Capture the cell that displays the provided text and extract its [x, y] central coordinate. 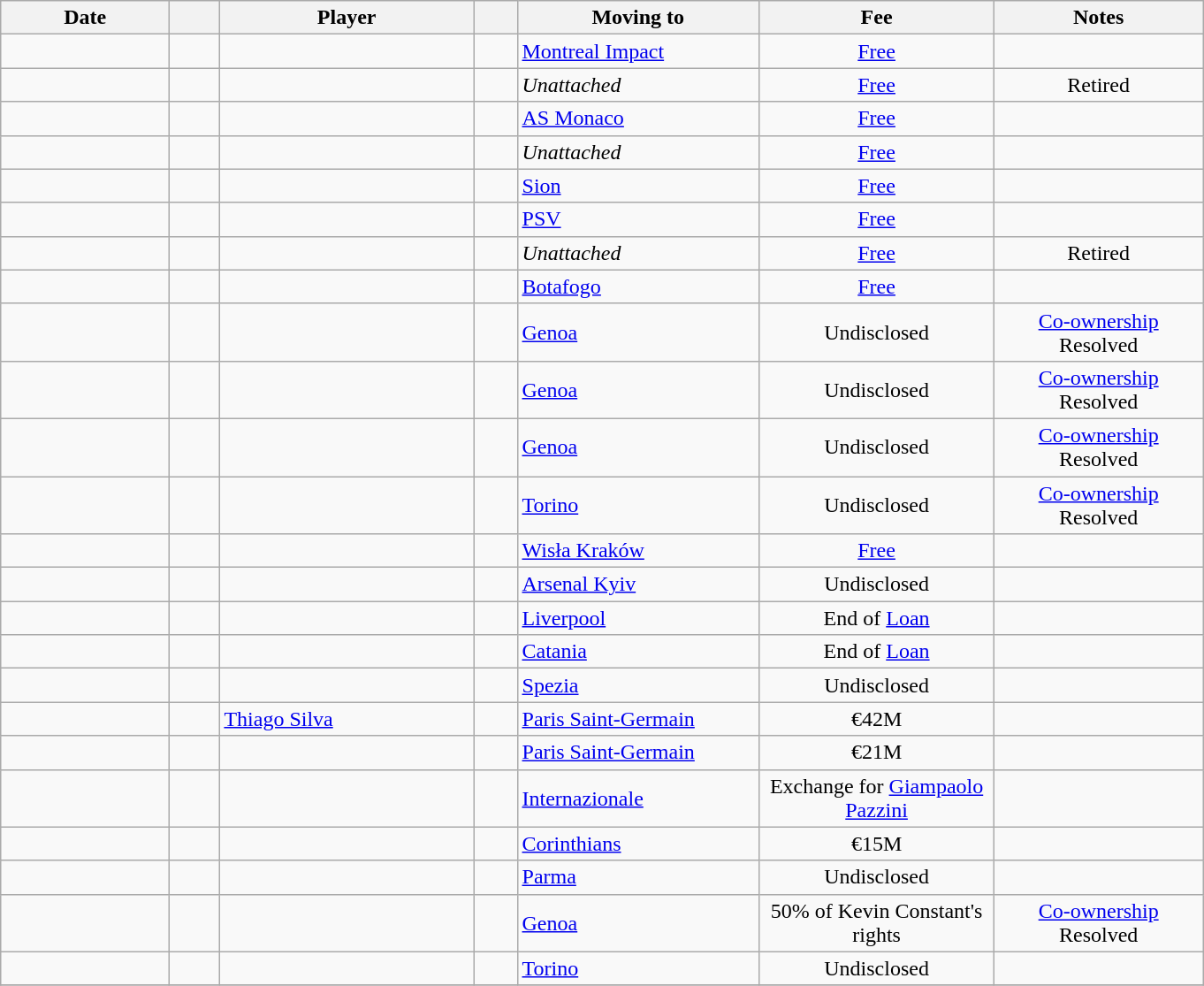
Catania [638, 652]
Montreal Impact [638, 51]
Wisła Kraków [638, 551]
€21M [877, 753]
Corinthians [638, 844]
Fee [877, 18]
Thiago Silva [347, 719]
€42M [877, 719]
50% of Kevin Constant's rights [877, 923]
Moving to [638, 18]
Sion [638, 186]
Player [347, 18]
Spezia [638, 685]
Liverpool [638, 618]
Botafogo [638, 287]
PSV [638, 219]
Arsenal Kyiv [638, 585]
Parma [638, 877]
Internazionale [638, 798]
AS Monaco [638, 118]
Exchange for Giampaolo Pazzini [877, 798]
€15M [877, 844]
Notes [1099, 18]
Date [85, 18]
